Output the (X, Y) coordinate of the center of the cell containing the given text.  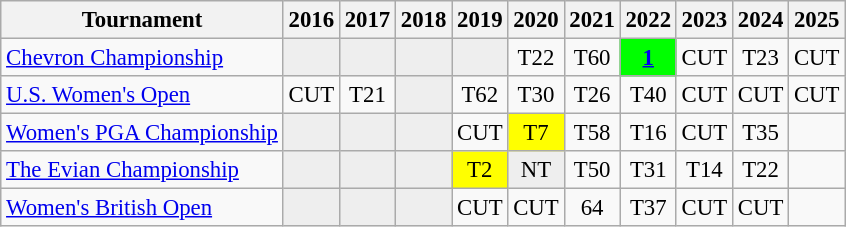
Tournament (142, 20)
2021 (592, 20)
The Evian Championship (142, 170)
2022 (648, 20)
2017 (367, 20)
T40 (648, 95)
NT (536, 170)
U.S. Women's Open (142, 95)
Chevron Championship (142, 58)
2016 (311, 20)
64 (592, 208)
T16 (648, 133)
Women's PGA Championship (142, 133)
2019 (480, 20)
T30 (536, 95)
Women's British Open (142, 208)
T58 (592, 133)
T37 (648, 208)
2020 (536, 20)
T2 (480, 170)
2018 (424, 20)
2024 (760, 20)
T31 (648, 170)
T23 (760, 58)
T50 (592, 170)
T7 (536, 133)
2025 (817, 20)
T35 (760, 133)
T60 (592, 58)
T21 (367, 95)
2023 (704, 20)
1 (648, 58)
T14 (704, 170)
T26 (592, 95)
T62 (480, 95)
